Extract the (x, y) coordinate from the center of the cell holding the provided text.  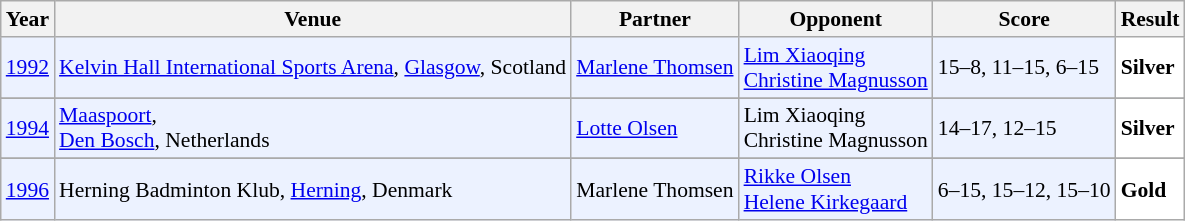
1992 (28, 68)
6–15, 15–12, 15–10 (1024, 190)
Partner (654, 19)
1994 (28, 128)
14–17, 12–15 (1024, 128)
15–8, 11–15, 6–15 (1024, 68)
Venue (312, 19)
Opponent (836, 19)
Maaspoort,Den Bosch, Netherlands (312, 128)
Gold (1150, 190)
Lotte Olsen (654, 128)
Score (1024, 19)
1996 (28, 190)
Herning Badminton Klub, Herning, Denmark (312, 190)
Rikke Olsen Helene Kirkegaard (836, 190)
Year (28, 19)
Result (1150, 19)
Kelvin Hall International Sports Arena, Glasgow, Scotland (312, 68)
